Find where the given text appears and provide that cell's center as [X, Y] coordinate. 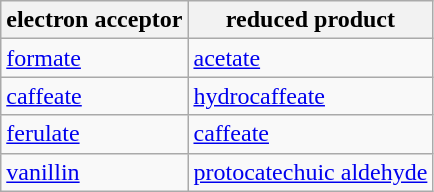
hydrocaffeate [310, 96]
formate [94, 58]
vanillin [94, 172]
reduced product [310, 20]
electron acceptor [94, 20]
protocatechuic aldehyde [310, 172]
acetate [310, 58]
ferulate [94, 134]
